Find where the given text appears and provide that cell's center as [X, Y] coordinate. 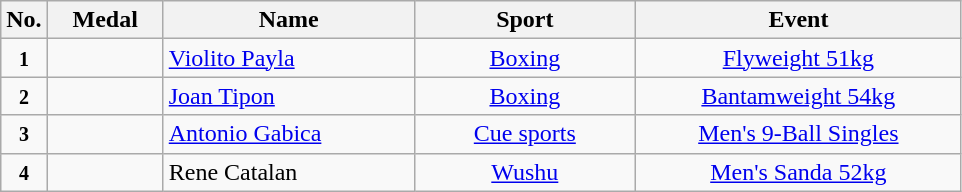
2 [24, 96]
Bantamweight 54kg [798, 96]
1 [24, 58]
Flyweight 51kg [798, 58]
Name [288, 20]
Cue sports [524, 134]
Medal [105, 20]
No. [24, 20]
3 [24, 134]
Violito Payla [288, 58]
Men's 9-Ball Singles [798, 134]
Antonio Gabica [288, 134]
Joan Tipon [288, 96]
Event [798, 20]
Men's Sanda 52kg [798, 172]
4 [24, 172]
Sport [524, 20]
Wushu [524, 172]
Rene Catalan [288, 172]
